Return the (X, Y) coordinate for the center point of the cell that contains the specified text.  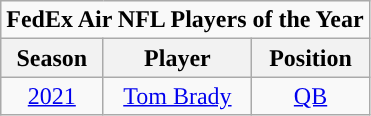
Season (52, 58)
Tom Brady (178, 96)
Player (178, 58)
Position (310, 58)
2021 (52, 96)
FedEx Air NFL Players of the Year (185, 20)
QB (310, 96)
